For the text-containing cell, return its midpoint in [X, Y] coordinate format. 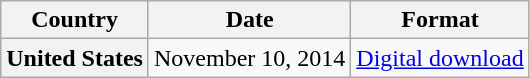
Date [249, 20]
Digital download [440, 58]
November 10, 2014 [249, 58]
Format [440, 20]
Country [75, 20]
United States [75, 58]
